Identify which cell holds the provided text, then report its [X, Y] central coordinate. 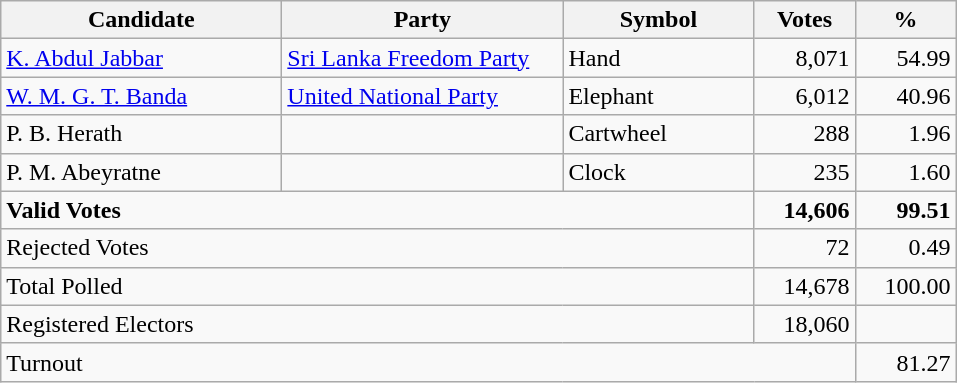
% [906, 20]
Hand [658, 58]
14,678 [804, 286]
Valid Votes [378, 210]
Candidate [142, 20]
Registered Electors [378, 324]
81.27 [906, 362]
Votes [804, 20]
Sri Lanka Freedom Party [422, 58]
Rejected Votes [378, 248]
72 [804, 248]
Party [422, 20]
54.99 [906, 58]
Symbol [658, 20]
P. M. Abeyratne [142, 172]
P. B. Herath [142, 134]
Clock [658, 172]
288 [804, 134]
1.96 [906, 134]
Elephant [658, 96]
W. M. G. T. Banda [142, 96]
Turnout [428, 362]
K. Abdul Jabbar [142, 58]
99.51 [906, 210]
Total Polled [378, 286]
40.96 [906, 96]
18,060 [804, 324]
0.49 [906, 248]
6,012 [804, 96]
Cartwheel [658, 134]
14,606 [804, 210]
8,071 [804, 58]
100.00 [906, 286]
United National Party [422, 96]
1.60 [906, 172]
235 [804, 172]
